Return the (X, Y) coordinate for the center point of the cell that contains the specified text.  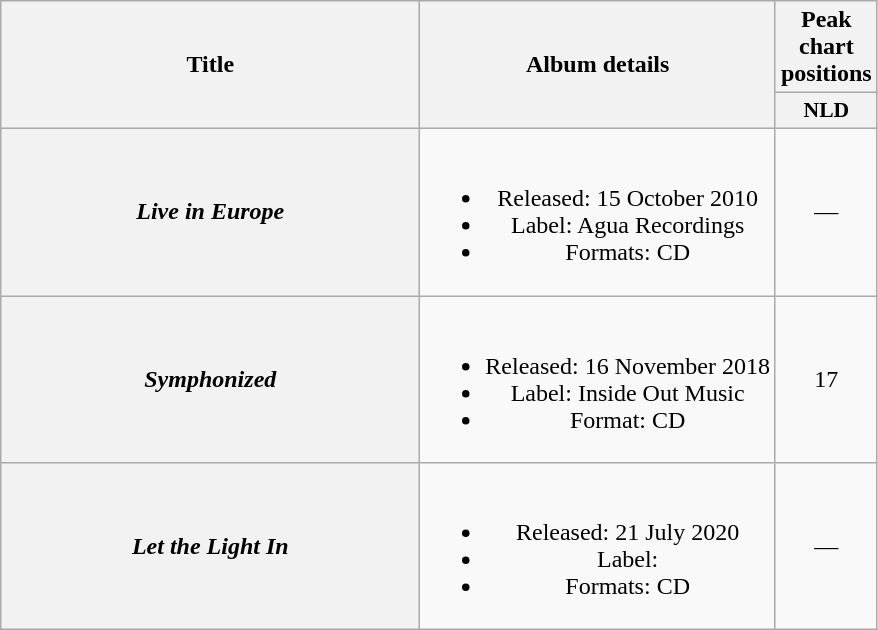
Title (210, 65)
Peak chart positions (826, 47)
Let the Light In (210, 546)
17 (826, 380)
Album details (598, 65)
Symphonized (210, 380)
Released: 16 November 2018Label: Inside Out MusicFormat: CD (598, 380)
Live in Europe (210, 212)
Released: 21 July 2020Label:Formats: CD (598, 546)
Released: 15 October 2010Label: Agua RecordingsFormats: CD (598, 212)
NLD (826, 111)
